Capture the cell that displays the provided text and extract its (X, Y) central coordinate. 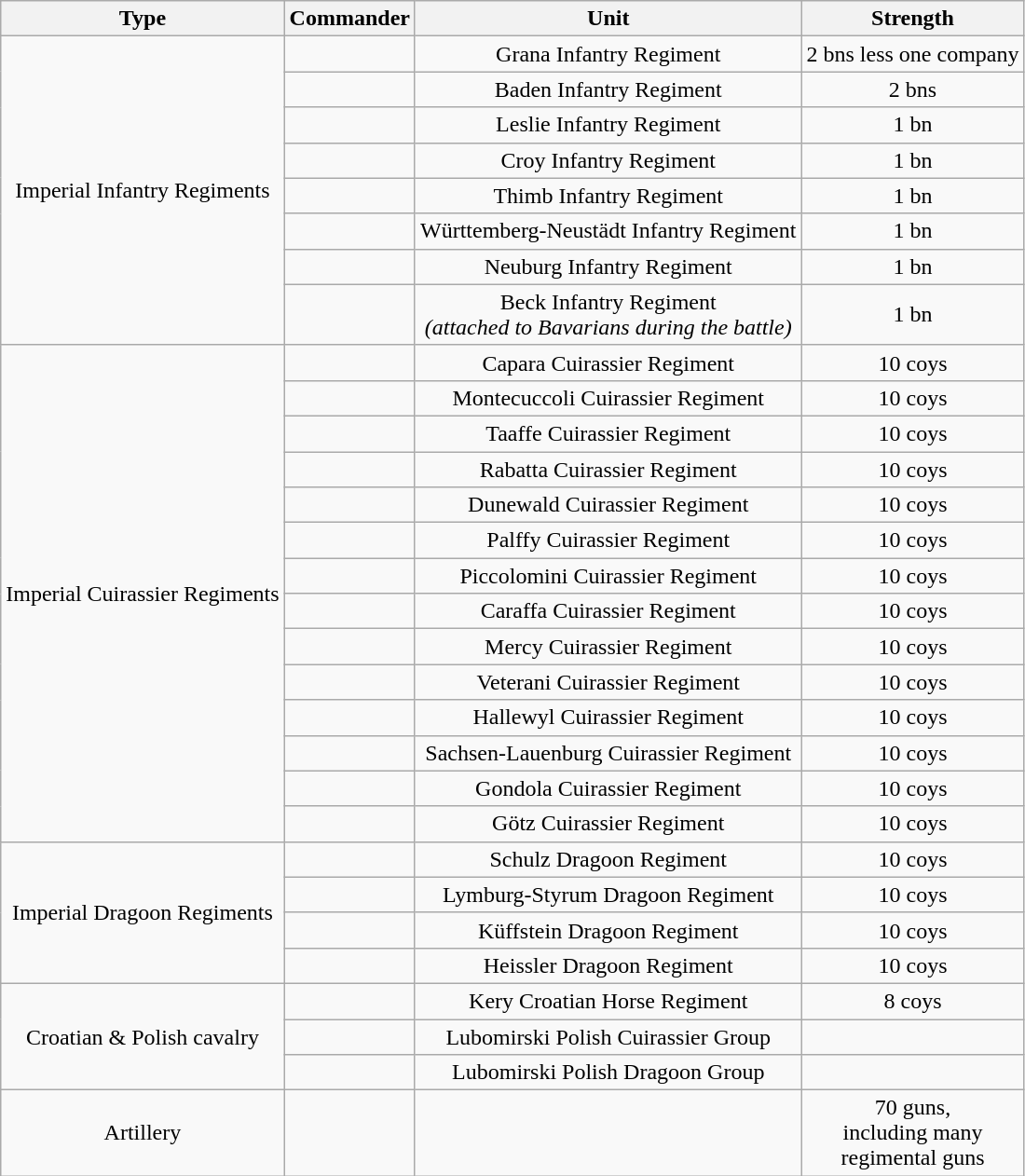
Württemberg-Neustädt Infantry Regiment (608, 231)
Caraffa Cuirassier Regiment (608, 611)
Rabatta Cuirassier Regiment (608, 469)
Strength (913, 19)
Palffy Cuirassier Regiment (608, 540)
Piccolomini Cuirassier Regiment (608, 576)
Lubomirski Polish Cuirassier Group (608, 1037)
Götz Cuirassier Regiment (608, 824)
Heissler Dragoon Regiment (608, 965)
Taaffe Cuirassier Regiment (608, 433)
Gondola Cuirassier Regiment (608, 788)
Thimb Infantry Regiment (608, 196)
Lymburg-Styrum Dragoon Regiment (608, 895)
Leslie Infantry Regiment (608, 125)
Unit (608, 19)
Grana Infantry Regiment (608, 54)
Imperial Dragoon Regiments (143, 912)
Croy Infantry Regiment (608, 160)
Veterani Cuirassier Regiment (608, 682)
Küffstein Dragoon Regiment (608, 930)
Lubomirski Polish Dragoon Group (608, 1073)
Mercy Cuirassier Regiment (608, 647)
Capara Cuirassier Regiment (608, 362)
Beck Infantry Regiment(attached to Bavarians during the battle) (608, 315)
Schulz Dragoon Regiment (608, 859)
Imperial Infantry Regiments (143, 191)
Baden Infantry Regiment (608, 89)
Imperial Cuirassier Regiments (143, 593)
2 bns less one company (913, 54)
Sachsen-Lauenburg Cuirassier Regiment (608, 753)
Hallewyl Cuirassier Regiment (608, 718)
2 bns (913, 89)
Neuburg Infantry Regiment (608, 267)
Commander (349, 19)
Dunewald Cuirassier Regiment (608, 505)
70 guns,including manyregimental guns (913, 1133)
Artillery (143, 1133)
Montecuccoli Cuirassier Regiment (608, 398)
Kery Croatian Horse Regiment (608, 1001)
Croatian & Polish cavalry (143, 1036)
8 coys (913, 1001)
Type (143, 19)
